Return the (x, y) coordinate for the center point of the cell that contains the specified text.  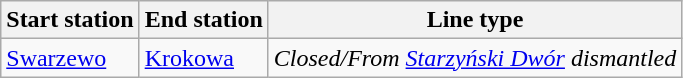
Krokowa (204, 58)
Start station (70, 20)
Closed/From Starzyński Dwór dismantled (475, 58)
Swarzewo (70, 58)
End station (204, 20)
Line type (475, 20)
